Determine the (X, Y) coordinate at the center of the cell enclosing the given text.  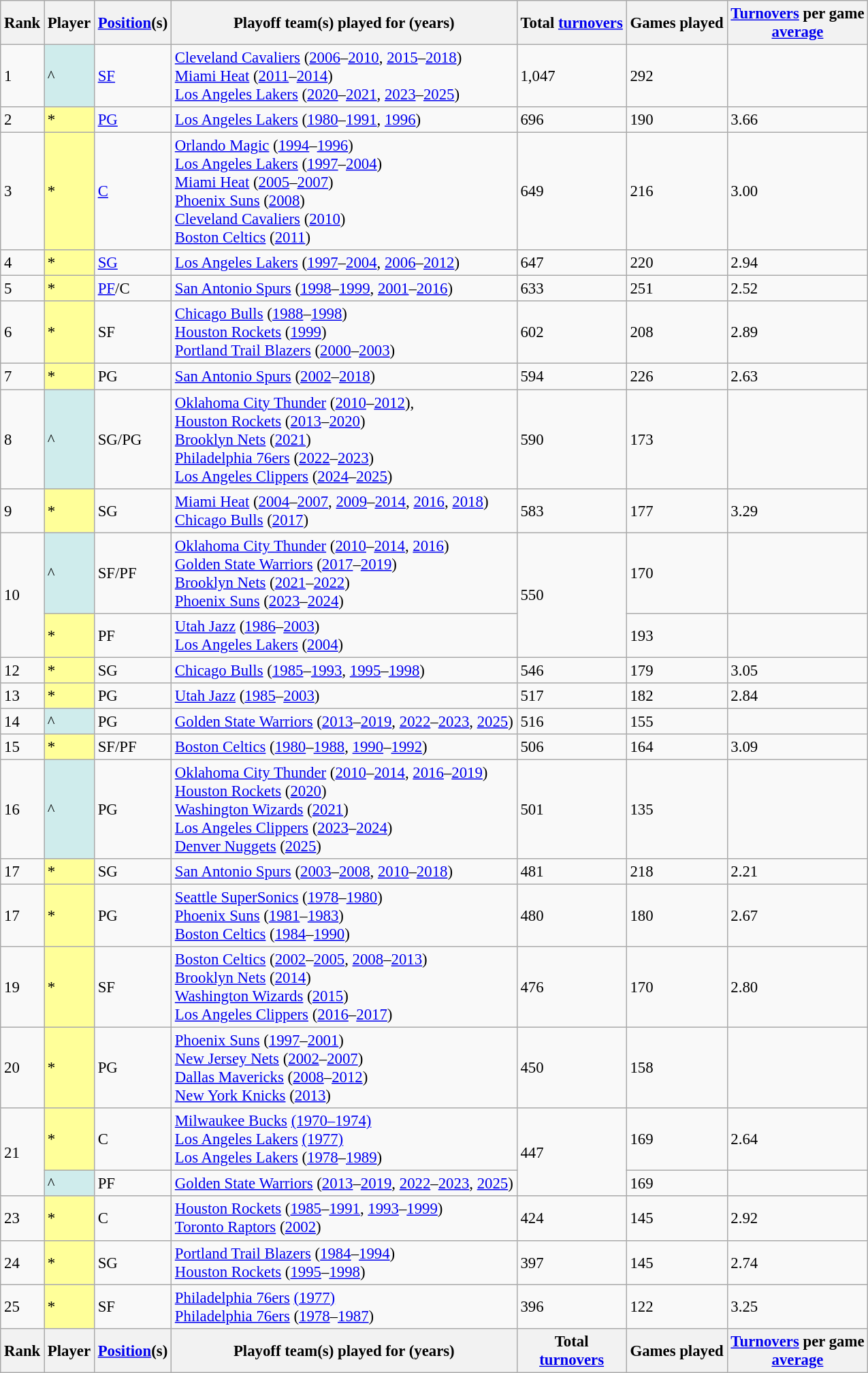
2 (22, 120)
2.94 (798, 263)
Boston Celtics (2002–2005, 2008–2013)Brooklyn Nets (2014)Washington Wizards (2015)Los Angeles Clippers (2016–2017) (344, 988)
173 (677, 439)
12 (22, 670)
Total turnovers (572, 23)
Chicago Bulls (1988–1998)Houston Rockets (1999)Portland Trail Blazers (2000–2003) (344, 332)
481 (572, 872)
649 (572, 192)
21 (22, 1152)
Oklahoma City Thunder (2010–2014, 2016)Golden State Warriors (2017–2019)Brooklyn Nets (2021–2022)Phoenix Suns (2023–2024) (344, 573)
5 (22, 289)
135 (677, 809)
San Antonio Spurs (1998–1999, 2001–2016) (344, 289)
647 (572, 263)
3.05 (798, 670)
3.00 (798, 192)
SG/PG (132, 439)
Portland Trail Blazers (1984–1994)Houston Rockets (1995–1998) (344, 1263)
Milwaukee Bucks (1970–1974)Los Angeles Lakers (1977)Los Angeles Lakers (1978–1989) (344, 1139)
2.63 (798, 377)
164 (677, 747)
16 (22, 809)
10 (22, 595)
590 (572, 439)
15 (22, 747)
208 (677, 332)
424 (572, 1219)
602 (572, 332)
8 (22, 439)
7 (22, 377)
4 (22, 263)
158 (677, 1068)
2.89 (798, 332)
13 (22, 696)
Utah Jazz (1985–2003) (344, 696)
220 (677, 263)
155 (677, 721)
179 (677, 670)
Cleveland Cavaliers (2006–2010, 2015–2018)Miami Heat (2011–2014)Los Angeles Lakers (2020–2021, 2023–2025) (344, 76)
Houston Rockets (1985–1991, 1993–1999)Toronto Raptors (2002) (344, 1219)
226 (677, 377)
Los Angeles Lakers (1997–2004, 2006–2012) (344, 263)
190 (677, 120)
397 (572, 1263)
Miami Heat (2004–2007, 2009–2014, 2016, 2018)Chicago Bulls (2017) (344, 511)
2.52 (798, 289)
182 (677, 696)
2.92 (798, 1219)
501 (572, 809)
2.74 (798, 1263)
Oklahoma City Thunder (2010–2012),Houston Rockets (2013–2020)Brooklyn Nets (2021)Philadelphia 76ers (2022–2023)Los Angeles Clippers (2024–2025) (344, 439)
218 (677, 872)
517 (572, 696)
PF/C (132, 289)
506 (572, 747)
1,047 (572, 76)
476 (572, 988)
180 (677, 916)
396 (572, 1306)
251 (677, 289)
9 (22, 511)
2.84 (798, 696)
2.21 (798, 872)
25 (22, 1306)
23 (22, 1219)
550 (572, 595)
San Antonio Spurs (2002–2018) (344, 377)
1 (22, 76)
3.25 (798, 1306)
177 (677, 511)
24 (22, 1263)
122 (677, 1306)
Los Angeles Lakers (1980–1991, 1996) (344, 120)
2.67 (798, 916)
Oklahoma City Thunder (2010–2014, 2016–2019)Houston Rockets (2020)Washington Wizards (2021)Los Angeles Clippers (2023–2024)Denver Nuggets (2025) (344, 809)
Orlando Magic (1994–1996)Los Angeles Lakers (1997–2004)Miami Heat (2005–2007)Phoenix Suns (2008)Cleveland Cavaliers (2010)Boston Celtics (2011) (344, 192)
546 (572, 670)
3.29 (798, 511)
3 (22, 192)
3.09 (798, 747)
Totalturnovers (572, 1350)
Phoenix Suns (1997–2001)New Jersey Nets (2002–2007)Dallas Mavericks (2008–2012)New York Knicks (2013) (344, 1068)
292 (677, 76)
20 (22, 1068)
480 (572, 916)
594 (572, 377)
Philadelphia 76ers (1977)Philadelphia 76ers (1978–1987) (344, 1306)
216 (677, 192)
Chicago Bulls (1985–1993, 1995–1998) (344, 670)
583 (572, 511)
2.80 (798, 988)
Seattle SuperSonics (1978–1980)Phoenix Suns (1981–1983)Boston Celtics (1984–1990) (344, 916)
Utah Jazz (1986–2003)Los Angeles Lakers (2004) (344, 635)
14 (22, 721)
193 (677, 635)
San Antonio Spurs (2003–2008, 2010–2018) (344, 872)
516 (572, 721)
696 (572, 120)
Boston Celtics (1980–1988, 1990–1992) (344, 747)
447 (572, 1152)
3.66 (798, 120)
633 (572, 289)
2.64 (798, 1139)
6 (22, 332)
450 (572, 1068)
19 (22, 988)
